Return [x, y] of the center of cell containing provided text 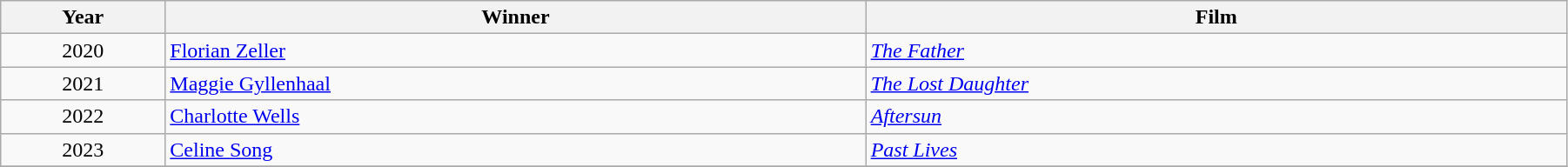
Celine Song [515, 150]
Aftersun [1216, 117]
Charlotte Wells [515, 117]
The Lost Daughter [1216, 83]
Year [84, 17]
Florian Zeller [515, 50]
2022 [84, 117]
Winner [515, 17]
2020 [84, 50]
The Father [1216, 50]
Maggie Gyllenhaal [515, 83]
Past Lives [1216, 150]
2021 [84, 83]
Film [1216, 17]
2023 [84, 150]
